Locate the cell with the specified text and output its (x, y) center coordinate. 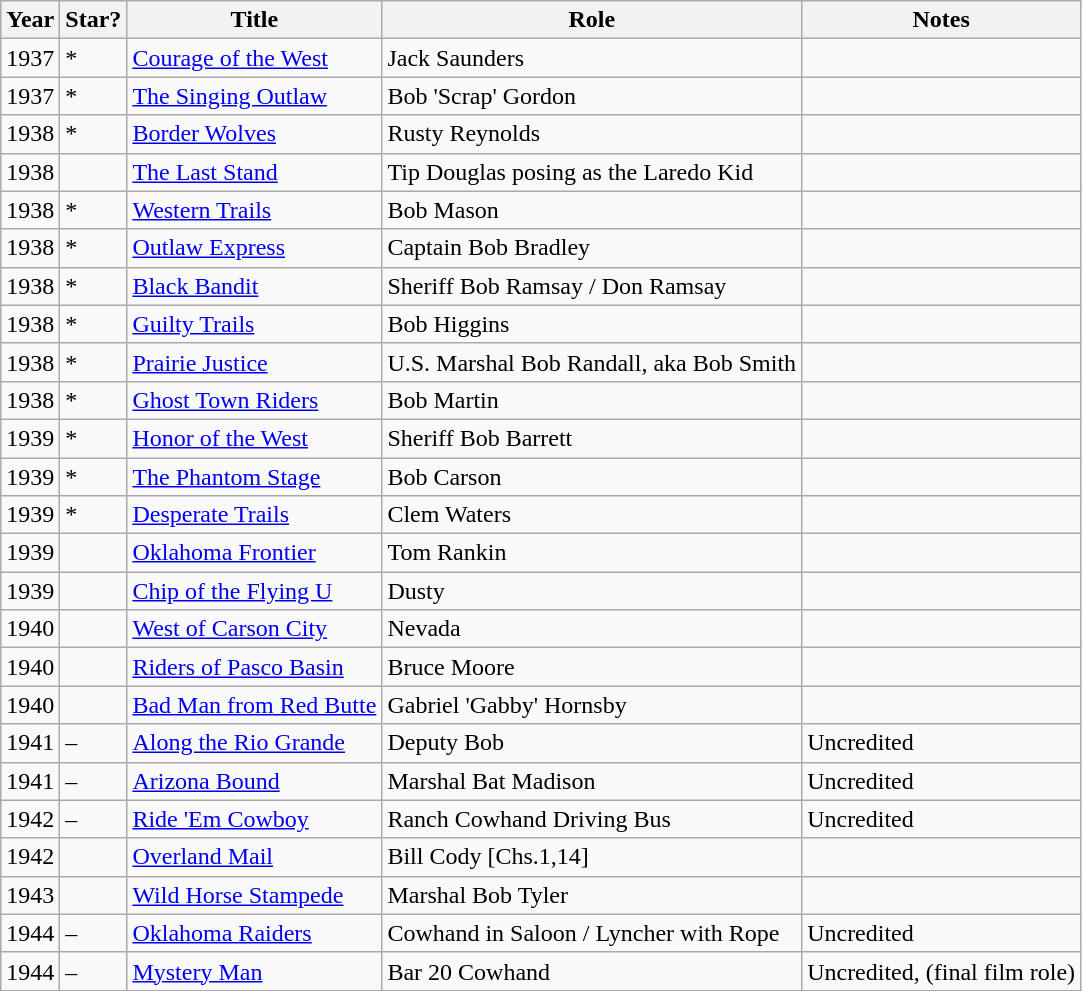
Sheriff Bob Barrett (592, 438)
Western Trails (254, 210)
U.S. Marshal Bob Randall, aka Bob Smith (592, 362)
Riders of Pasco Basin (254, 667)
Honor of the West (254, 438)
Uncredited, (final film role) (942, 971)
Courage of the West (254, 58)
Arizona Bound (254, 781)
Guilty Trails (254, 324)
Prairie Justice (254, 362)
Tip Douglas posing as the Laredo Kid (592, 172)
Bad Man from Red Butte (254, 705)
Deputy Bob (592, 743)
Ghost Town Riders (254, 400)
Title (254, 20)
Oklahoma Frontier (254, 553)
Overland Mail (254, 857)
Captain Bob Bradley (592, 248)
Bob Higgins (592, 324)
Along the Rio Grande (254, 743)
Desperate Trails (254, 515)
Bill Cody [Chs.1,14] (592, 857)
Dusty (592, 591)
The Phantom Stage (254, 477)
Wild Horse Stampede (254, 895)
Chip of the Flying U (254, 591)
Role (592, 20)
Star? (94, 20)
Cowhand in Saloon / Lyncher with Rope (592, 933)
Border Wolves (254, 134)
Rusty Reynolds (592, 134)
Clem Waters (592, 515)
Sheriff Bob Ramsay / Don Ramsay (592, 286)
The Singing Outlaw (254, 96)
Outlaw Express (254, 248)
Nevada (592, 629)
Gabriel 'Gabby' Hornsby (592, 705)
Bob Carson (592, 477)
Jack Saunders (592, 58)
Ride 'Em Cowboy (254, 819)
Year (30, 20)
Tom Rankin (592, 553)
Bob Martin (592, 400)
Oklahoma Raiders (254, 933)
Bar 20 Cowhand (592, 971)
Marshal Bob Tyler (592, 895)
Marshal Bat Madison (592, 781)
Bob 'Scrap' Gordon (592, 96)
West of Carson City (254, 629)
Notes (942, 20)
Mystery Man (254, 971)
The Last Stand (254, 172)
1943 (30, 895)
Bruce Moore (592, 667)
Bob Mason (592, 210)
Ranch Cowhand Driving Bus (592, 819)
Black Bandit (254, 286)
